Find where the given text appears and provide that cell's center as (X, Y) coordinate. 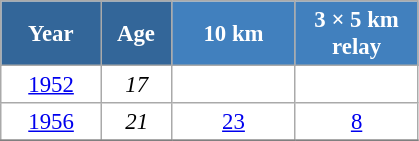
8 (356, 122)
3 × 5 km relay (356, 34)
21 (136, 122)
1952 (52, 85)
1956 (52, 122)
Age (136, 34)
10 km (234, 34)
17 (136, 85)
23 (234, 122)
Year (52, 34)
